Extract the [x, y] coordinate from the center of the cell holding the provided text.  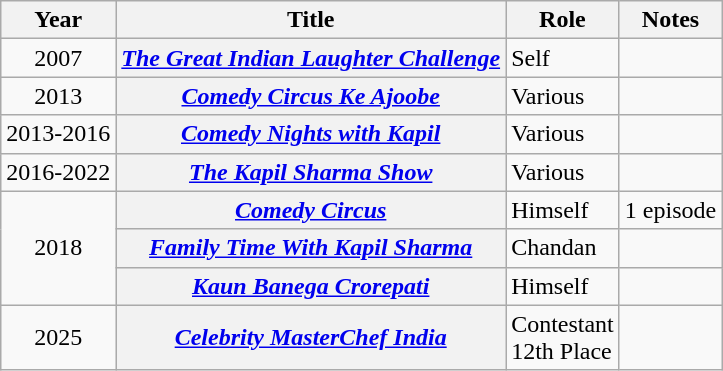
Comedy Nights with Kapil [311, 134]
Comedy Circus Ke Ajoobe [311, 96]
2007 [58, 58]
2025 [58, 338]
2013 [58, 96]
2016-2022 [58, 172]
2018 [58, 248]
Kaun Banega Crorepati [311, 286]
Chandan [563, 248]
The Kapil Sharma Show [311, 172]
Contestant12th Place [563, 338]
Title [311, 20]
Celebrity MasterChef India [311, 338]
1 episode [670, 210]
2013-2016 [58, 134]
Role [563, 20]
Family Time With Kapil Sharma [311, 248]
The Great Indian Laughter Challenge [311, 58]
Comedy Circus [311, 210]
Self [563, 58]
Year [58, 20]
Notes [670, 20]
